Return the [x, y] coordinate for the center point of the cell that contains the specified text.  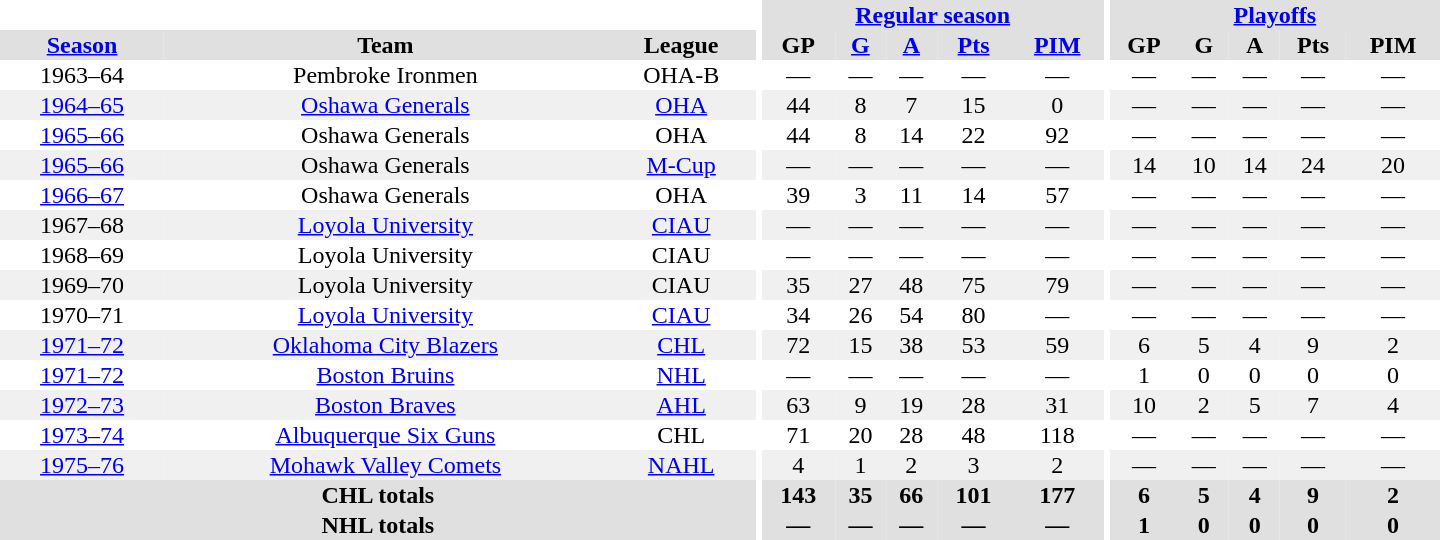
39 [798, 195]
143 [798, 495]
66 [912, 495]
71 [798, 435]
1970–71 [82, 315]
League [682, 45]
26 [860, 315]
1966–67 [82, 195]
92 [1057, 135]
Regular season [932, 15]
38 [912, 345]
Season [82, 45]
Playoffs [1275, 15]
1964–65 [82, 105]
63 [798, 405]
1973–74 [82, 435]
NHL totals [378, 525]
Mohawk Valley Comets [386, 465]
Albuquerque Six Guns [386, 435]
M-Cup [682, 165]
27 [860, 285]
NHL [682, 375]
101 [974, 495]
1969–70 [82, 285]
118 [1057, 435]
1968–69 [82, 255]
11 [912, 195]
Oklahoma City Blazers [386, 345]
Boston Bruins [386, 375]
24 [1313, 165]
54 [912, 315]
CHL totals [378, 495]
80 [974, 315]
AHL [682, 405]
75 [974, 285]
NAHL [682, 465]
59 [1057, 345]
177 [1057, 495]
Pembroke Ironmen [386, 75]
53 [974, 345]
57 [1057, 195]
Boston Braves [386, 405]
79 [1057, 285]
72 [798, 345]
1963–64 [82, 75]
34 [798, 315]
22 [974, 135]
1975–76 [82, 465]
1972–73 [82, 405]
OHA-B [682, 75]
Team [386, 45]
31 [1057, 405]
19 [912, 405]
1967–68 [82, 225]
